From the cell containing the given text, extract its center point as [X, Y] coordinate. 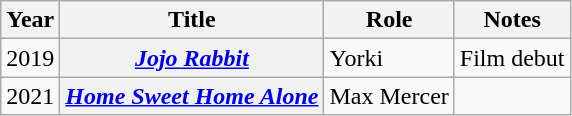
Title [192, 20]
Film debut [512, 58]
2019 [30, 58]
Home Sweet Home Alone [192, 96]
Year [30, 20]
Role [389, 20]
Max Mercer [389, 96]
2021 [30, 96]
Yorki [389, 58]
Jojo Rabbit [192, 58]
Notes [512, 20]
